Detect which cell encompasses the target text, then output its (x, y) center coordinate. 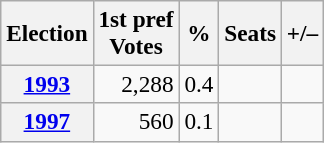
Seats (250, 32)
0.4 (199, 84)
0.1 (199, 122)
1st prefVotes (136, 32)
2,288 (136, 84)
% (199, 32)
1993 (47, 84)
1997 (47, 122)
+/– (302, 32)
560 (136, 122)
Election (47, 32)
